Determine the (X, Y) coordinate at the center of the cell enclosing the given text.  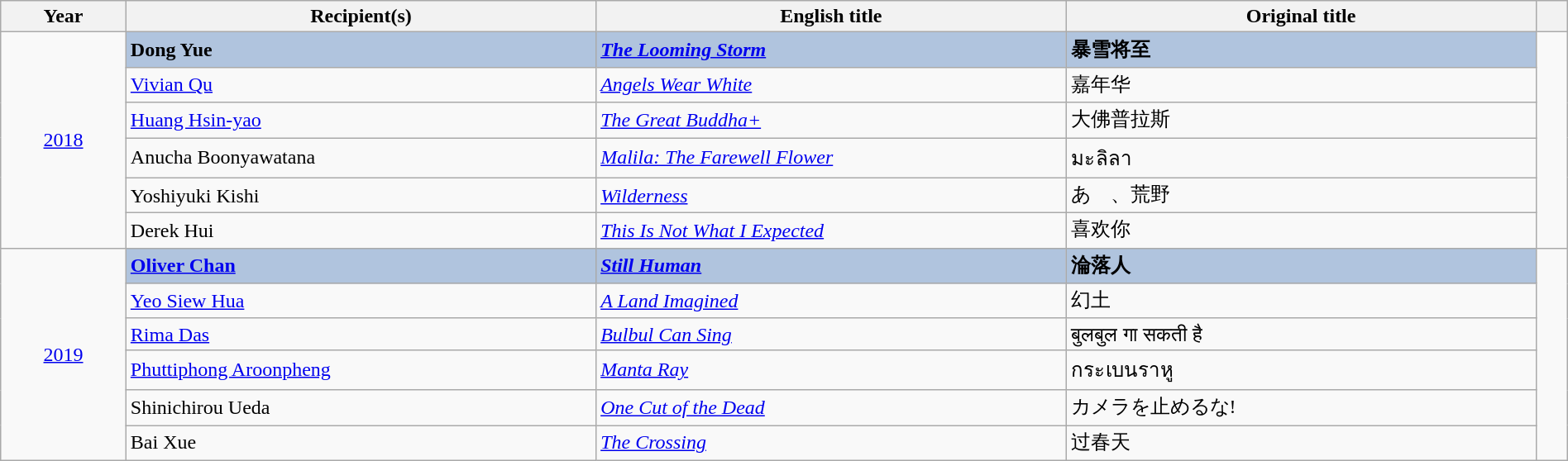
カメラを止めるな! (1301, 408)
English title (831, 17)
Vivian Qu (361, 84)
Bai Xue (361, 443)
喜欢你 (1301, 231)
Yoshiyuki Kishi (361, 195)
This Is Not What I Expected (831, 231)
暴雪将至 (1301, 50)
Angels Wear White (831, 84)
あゝ、荒野 (1301, 195)
Phuttiphong Aroonpheng (361, 370)
Anucha Boonyawatana (361, 157)
淪落人 (1301, 266)
Year (64, 17)
Wilderness (831, 195)
Recipient(s) (361, 17)
One Cut of the Dead (831, 408)
Malila: The Farewell Flower (831, 157)
2019 (64, 354)
Derek Hui (361, 231)
The Looming Storm (831, 50)
嘉年华 (1301, 84)
Shinichirou Ueda (361, 408)
बुलबुल गा सकती है (1301, 334)
Oliver Chan (361, 266)
The Great Buddha+ (831, 121)
A Land Imagined (831, 301)
幻土 (1301, 301)
The Crossing (831, 443)
Original title (1301, 17)
กระเบนราหู (1301, 370)
Huang Hsin-yao (361, 121)
Manta Ray (831, 370)
Dong Yue (361, 50)
Rima Das (361, 334)
Still Human (831, 266)
2018 (64, 140)
Bulbul Can Sing (831, 334)
大佛普拉斯 (1301, 121)
Yeo Siew Hua (361, 301)
มะลิลา (1301, 157)
过春天 (1301, 443)
